Identify which cell holds the provided text, then report its (X, Y) central coordinate. 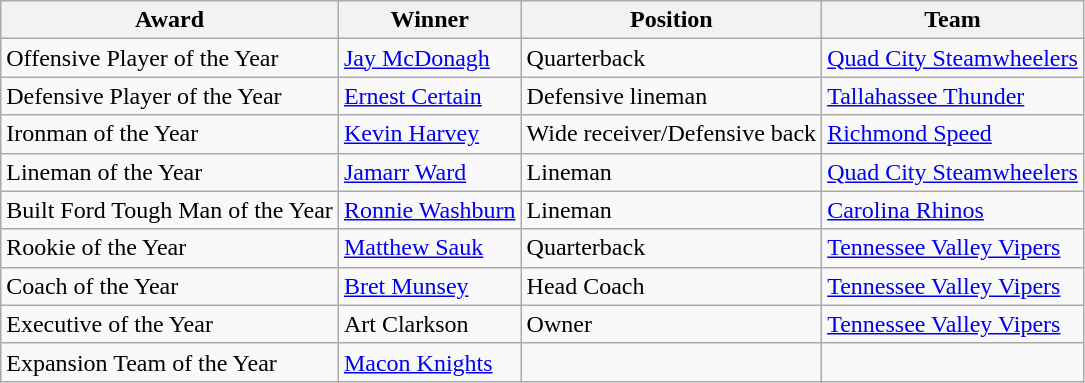
Richmond Speed (953, 134)
Kevin Harvey (430, 134)
Winner (430, 20)
Ronnie Washburn (430, 210)
Offensive Player of the Year (170, 58)
Jamarr Ward (430, 172)
Jay McDonagh (430, 58)
Wide receiver/Defensive back (672, 134)
Matthew Sauk (430, 248)
Award (170, 20)
Owner (672, 324)
Executive of the Year (170, 324)
Art Clarkson (430, 324)
Defensive lineman (672, 96)
Tallahassee Thunder (953, 96)
Team (953, 20)
Expansion Team of the Year (170, 362)
Position (672, 20)
Defensive Player of the Year (170, 96)
Ernest Certain (430, 96)
Lineman of the Year (170, 172)
Ironman of the Year (170, 134)
Macon Knights (430, 362)
Built Ford Tough Man of the Year (170, 210)
Rookie of the Year (170, 248)
Carolina Rhinos (953, 210)
Coach of the Year (170, 286)
Head Coach (672, 286)
Bret Munsey (430, 286)
